For the text-containing cell, return its midpoint in (x, y) coordinate format. 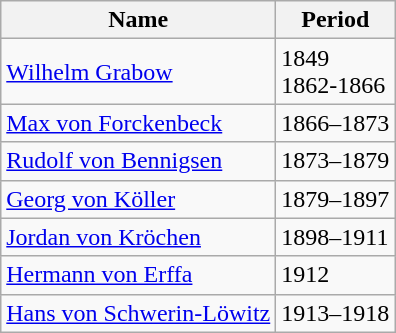
Period (336, 20)
Wilhelm Grabow (138, 72)
1912 (336, 275)
Hermann von Erffa (138, 275)
1879–1897 (336, 199)
18491862-1866 (336, 72)
1866–1873 (336, 123)
Georg von Köller (138, 199)
1898–1911 (336, 237)
Name (138, 20)
Rudolf von Bennigsen (138, 161)
Hans von Schwerin-Löwitz (138, 313)
1913–1918 (336, 313)
1873–1879 (336, 161)
Jordan von Kröchen (138, 237)
Max von Forckenbeck (138, 123)
